Detect which cell encompasses the target text, then output its (X, Y) center coordinate. 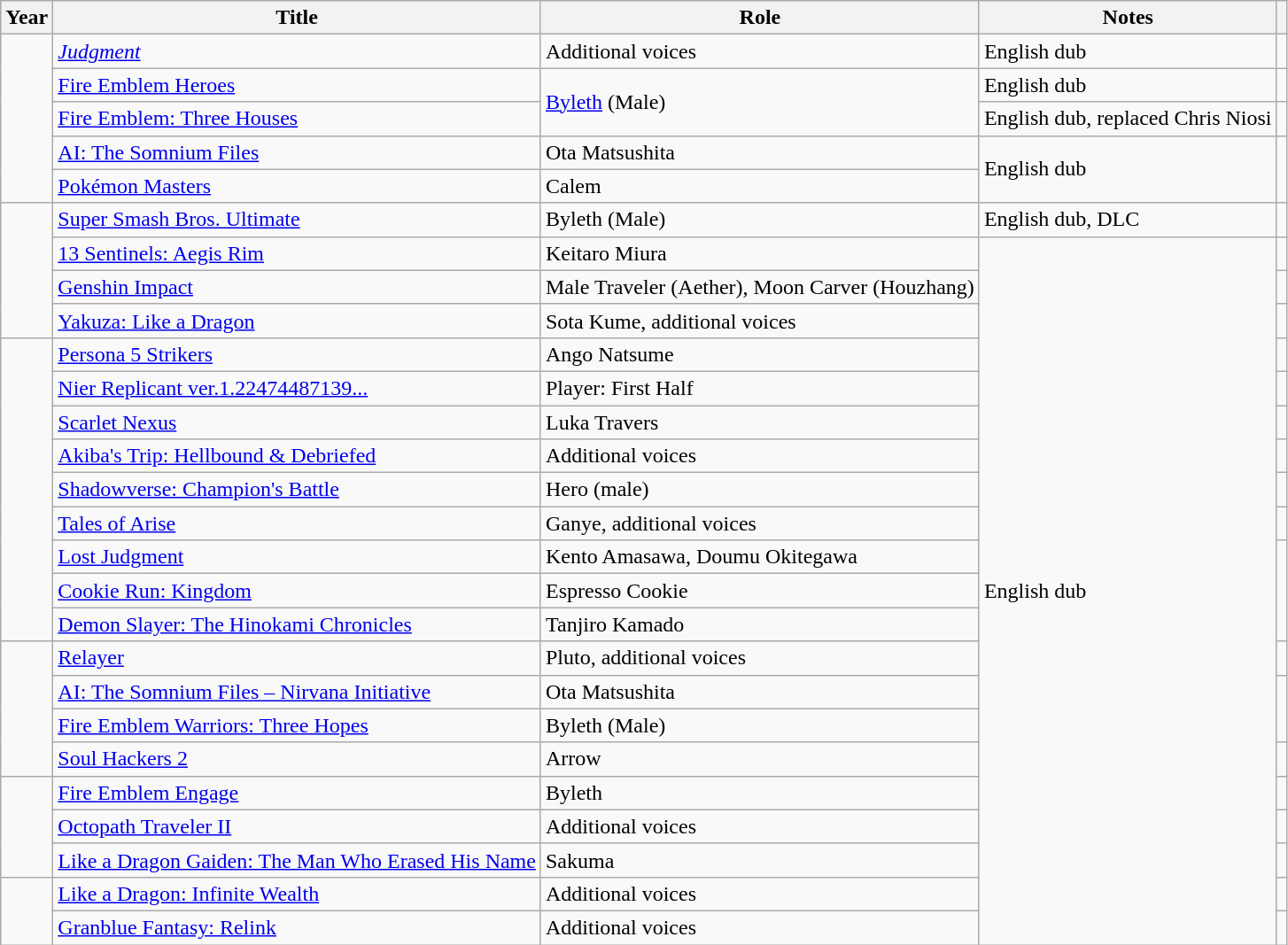
Pluto, additional voices (760, 658)
Espresso Cookie (760, 591)
Judgment (298, 51)
Persona 5 Strikers (298, 354)
Genshin Impact (298, 287)
Yakuza: Like a Dragon (298, 321)
Granblue Fantasy: Relink (298, 927)
Demon Slayer: The Hinokami Chronicles (298, 624)
Ganye, additional voices (760, 523)
Keitaro Miura (760, 253)
Sota Kume, additional voices (760, 321)
Hero (male) (760, 490)
English dub, replaced Chris Niosi (1128, 119)
Kento Amasawa, Doumu Okitegawa (760, 557)
Pokémon Masters (298, 186)
Player: First Half (760, 388)
Title (298, 18)
Octopath Traveler II (298, 826)
Fire Emblem Heroes (298, 85)
English dub, DLC (1128, 220)
Fire Emblem Warriors: Three Hopes (298, 725)
Role (760, 18)
Year (27, 18)
Tanjiro Kamado (760, 624)
Like a Dragon Gaiden: The Man Who Erased His Name (298, 860)
Notes (1128, 18)
Akiba's Trip: Hellbound & Debriefed (298, 456)
Sakuma (760, 860)
Fire Emblem Engage (298, 793)
Scarlet Nexus (298, 422)
Luka Travers (760, 422)
13 Sentinels: Aegis Rim (298, 253)
Tales of Arise (298, 523)
Calem (760, 186)
Nier Replicant ver.1.22474487139... (298, 388)
Cookie Run: Kingdom (298, 591)
Soul Hackers 2 (298, 759)
Relayer (298, 658)
Shadowverse: Champion's Battle (298, 490)
Ango Natsume (760, 354)
Super Smash Bros. Ultimate (298, 220)
Male Traveler (Aether), Moon Carver (Houzhang) (760, 287)
Byleth (760, 793)
AI: The Somnium Files (298, 152)
Lost Judgment (298, 557)
AI: The Somnium Files – Nirvana Initiative (298, 692)
Arrow (760, 759)
Like a Dragon: Infinite Wealth (298, 894)
Fire Emblem: Three Houses (298, 119)
